Return (X, Y) of the center of cell containing provided text 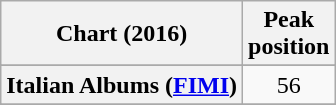
Peak position (289, 34)
Italian Albums (FIMI) (122, 85)
Chart (2016) (122, 34)
56 (289, 85)
